Provide the (X, Y) coordinate of the cell's center where the given text is located.  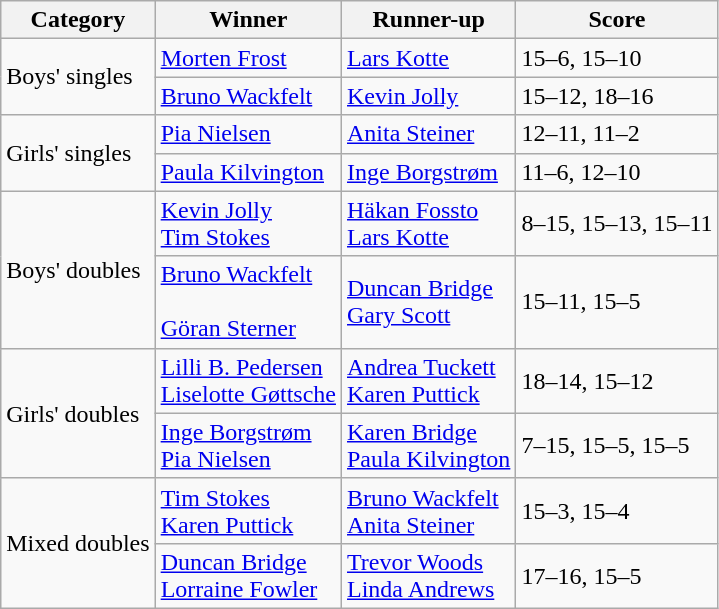
Tim Stokes Karen Puttick (248, 510)
Runner-up (428, 20)
Trevor Woods Linda Andrews (428, 576)
Lars Kotte (428, 58)
15–6, 15–10 (617, 58)
7–15, 15–5, 15–5 (617, 446)
Duncan Bridge Gary Scott (428, 302)
Bruno Wackfelt (248, 96)
Häkan Fossto Lars Kotte (428, 224)
8–15, 15–13, 15–11 (617, 224)
Karen Bridge Paula Kilvington (428, 446)
Score (617, 20)
18–14, 15–12 (617, 380)
Anita Steiner (428, 134)
Girls' singles (78, 153)
Girls' doubles (78, 413)
12–11, 11–2 (617, 134)
15–3, 15–4 (617, 510)
Morten Frost (248, 58)
11–6, 12–10 (617, 172)
17–16, 15–5 (617, 576)
Boys' doubles (78, 270)
Bruno Wackfelt Göran Sterner (248, 302)
Inge Borgstrøm Pia Nielsen (248, 446)
Winner (248, 20)
Lilli B. Pedersen Liselotte Gøttsche (248, 380)
15–12, 18–16 (617, 96)
Paula Kilvington (248, 172)
Category (78, 20)
Inge Borgstrøm (428, 172)
Mixed doubles (78, 543)
Andrea Tuckett Karen Puttick (428, 380)
Bruno Wackfelt Anita Steiner (428, 510)
15–11, 15–5 (617, 302)
Pia Nielsen (248, 134)
Boys' singles (78, 77)
Kevin Jolly (428, 96)
Kevin Jolly Tim Stokes (248, 224)
Duncan Bridge Lorraine Fowler (248, 576)
